Locate the cell with the specified text and output its [x, y] center coordinate. 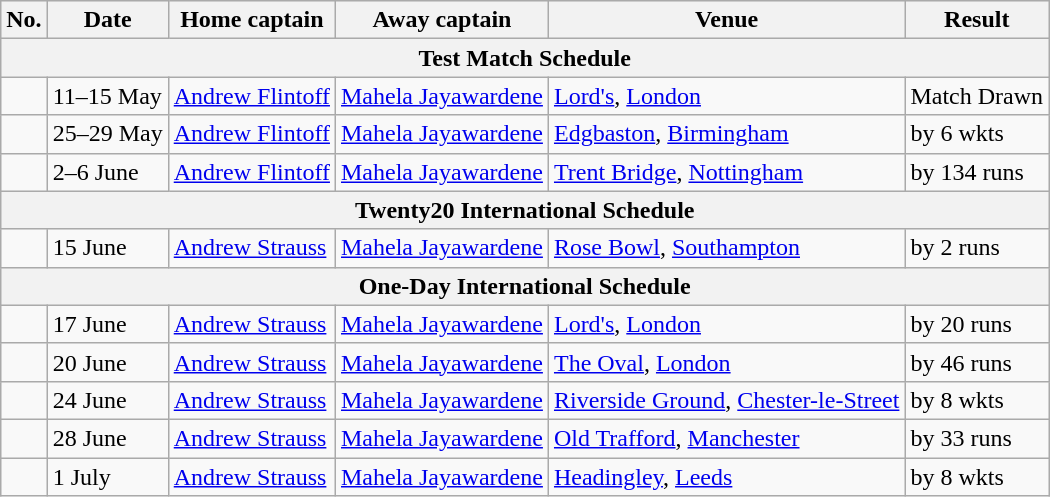
Edgbaston, Birmingham [726, 134]
by 2 runs [977, 248]
Headingley, Leeds [726, 477]
Result [977, 20]
by 6 wkts [977, 134]
Match Drawn [977, 96]
20 June [108, 362]
No. [24, 20]
28 June [108, 438]
Venue [726, 20]
Riverside Ground, Chester-le-Street [726, 400]
by 33 runs [977, 438]
by 46 runs [977, 362]
1 July [108, 477]
Home captain [252, 20]
by 134 runs [977, 172]
The Oval, London [726, 362]
Old Trafford, Manchester [726, 438]
Away captain [442, 20]
One-Day International Schedule [525, 286]
Rose Bowl, Southampton [726, 248]
Test Match Schedule [525, 58]
24 June [108, 400]
2–6 June [108, 172]
15 June [108, 248]
Twenty20 International Schedule [525, 210]
Trent Bridge, Nottingham [726, 172]
25–29 May [108, 134]
by 20 runs [977, 324]
11–15 May [108, 96]
Date [108, 20]
17 June [108, 324]
